Pinpoint the cell where the given text exists, returning its (x, y) midpoint coordinate. 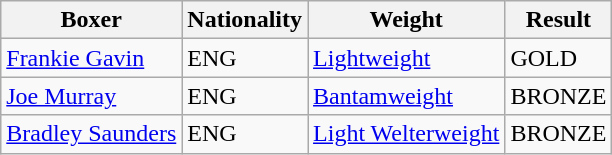
GOLD (558, 58)
Light Welterweight (406, 134)
Lightweight (406, 58)
Joe Murray (92, 96)
Frankie Gavin (92, 58)
Weight (406, 20)
Bradley Saunders (92, 134)
Nationality (245, 20)
Boxer (92, 20)
Bantamweight (406, 96)
Result (558, 20)
